For the text-containing cell, return its midpoint in (X, Y) coordinate format. 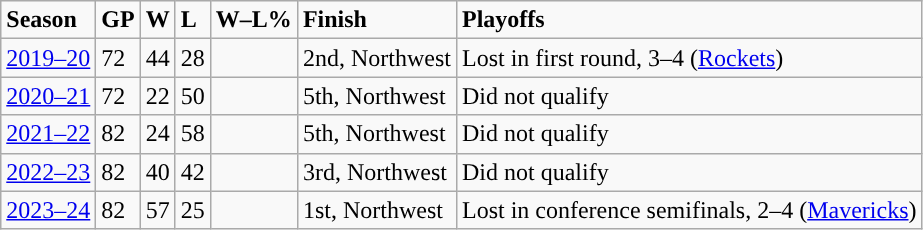
2nd, Northwest (376, 58)
24 (158, 134)
GP (118, 20)
Lost in first round, 3–4 (Rockets) (689, 58)
2022–23 (48, 172)
Season (48, 20)
40 (158, 172)
3rd, Northwest (376, 172)
2021–22 (48, 134)
Lost in conference semifinals, 2–4 (Mavericks) (689, 210)
Playoffs (689, 20)
57 (158, 210)
58 (192, 134)
25 (192, 210)
50 (192, 96)
22 (158, 96)
2023–24 (48, 210)
42 (192, 172)
44 (158, 58)
28 (192, 58)
Finish (376, 20)
2019–20 (48, 58)
L (192, 20)
W (158, 20)
2020–21 (48, 96)
W–L% (254, 20)
1st, Northwest (376, 210)
